Output the (x, y) coordinate of the center of the cell containing the given text.  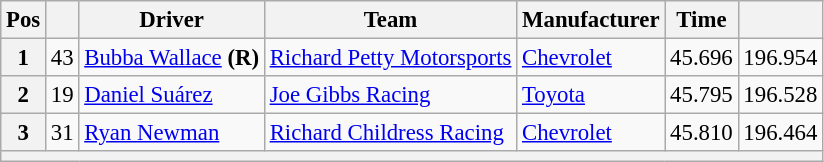
45.795 (702, 95)
Manufacturer (591, 20)
Pos (24, 20)
Toyota (591, 95)
Joe Gibbs Racing (390, 95)
1 (24, 58)
Richard Childress Racing (390, 133)
Driver (172, 20)
Team (390, 20)
Richard Petty Motorsports (390, 58)
43 (62, 58)
Ryan Newman (172, 133)
3 (24, 133)
196.528 (780, 95)
Time (702, 20)
196.954 (780, 58)
2 (24, 95)
Bubba Wallace (R) (172, 58)
45.696 (702, 58)
31 (62, 133)
19 (62, 95)
Daniel Suárez (172, 95)
45.810 (702, 133)
196.464 (780, 133)
